For the text-containing cell, return its midpoint in (x, y) coordinate format. 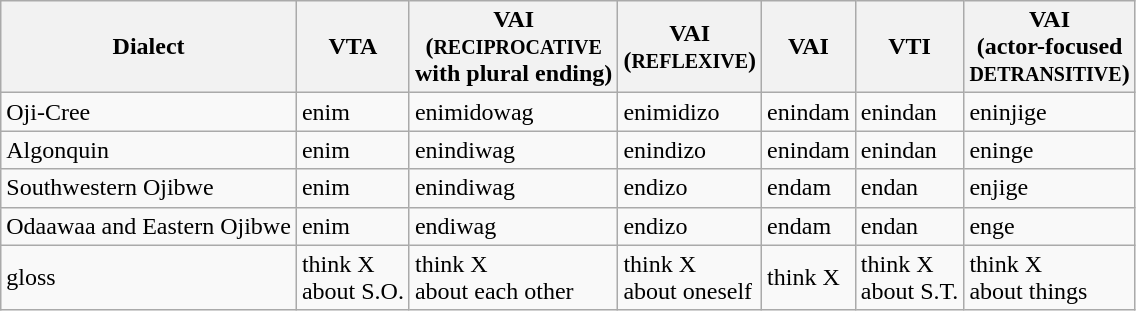
enimidizo (690, 112)
VAI(actor-focusedDETRANSITIVE) (1050, 47)
Odaawaa and Eastern Ojibwe (149, 226)
Oji-Cree (149, 112)
Algonquin (149, 150)
Southwestern Ojibwe (149, 188)
Dialect (149, 47)
think X about oneself (690, 278)
VAI (809, 47)
VTA (352, 47)
eninjige (1050, 112)
enjige (1050, 188)
VAI(REFLEXIVE) (690, 47)
VTI (910, 47)
eninge (1050, 150)
think X about each other (513, 278)
think X about S.O. (352, 278)
endiwag (513, 226)
gloss (149, 278)
enindizo (690, 150)
think X about things (1050, 278)
enimidowag (513, 112)
VAI(RECIPROCATIVEwith plural ending) (513, 47)
enge (1050, 226)
think X (809, 278)
think X about S.T. (910, 278)
